Return (X, Y) of the center of cell containing provided text 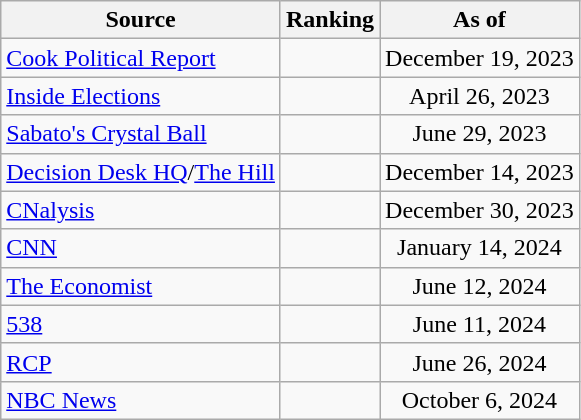
RCP (141, 362)
The Economist (141, 286)
December 14, 2023 (480, 172)
Cook Political Report (141, 58)
Decision Desk HQ/The Hill (141, 172)
CNN (141, 248)
June 11, 2024 (480, 324)
As of (480, 20)
538 (141, 324)
Source (141, 20)
Inside Elections (141, 96)
June 29, 2023 (480, 134)
NBC News (141, 400)
CNalysis (141, 210)
June 12, 2024 (480, 286)
December 19, 2023 (480, 58)
October 6, 2024 (480, 400)
June 26, 2024 (480, 362)
April 26, 2023 (480, 96)
January 14, 2024 (480, 248)
Sabato's Crystal Ball (141, 134)
Ranking (330, 20)
December 30, 2023 (480, 210)
